For the text-containing cell, return its midpoint in [x, y] coordinate format. 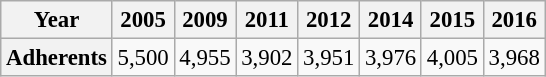
2015 [452, 20]
3,968 [514, 57]
2009 [205, 20]
5,500 [143, 57]
4,955 [205, 57]
2016 [514, 20]
4,005 [452, 57]
2011 [267, 20]
3,976 [391, 57]
2012 [329, 20]
Adherents [56, 57]
3,902 [267, 57]
3,951 [329, 57]
2014 [391, 20]
Year [56, 20]
2005 [143, 20]
